Pinpoint the cell where the given text exists, returning its (x, y) midpoint coordinate. 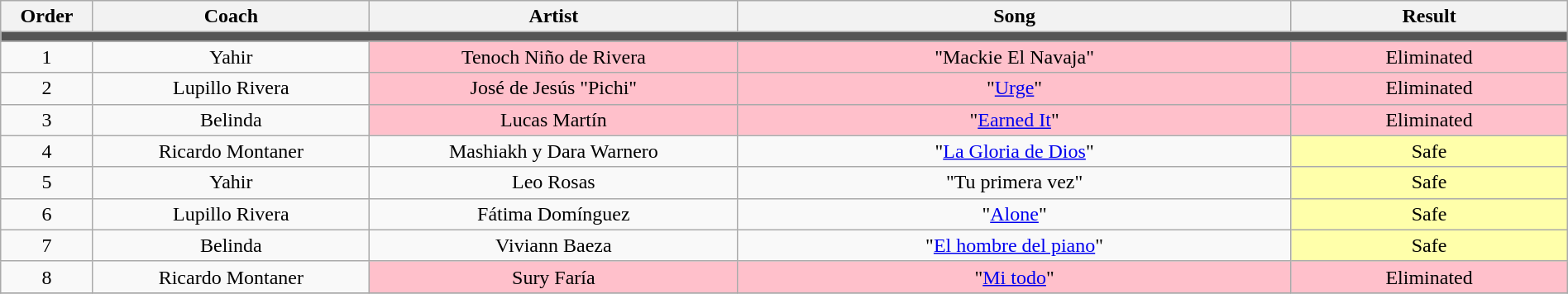
"Earned It" (1014, 120)
"Mi todo" (1014, 277)
José de Jesús "Pichi" (553, 88)
"Tu primera vez" (1014, 183)
Song (1014, 17)
Leo Rosas (553, 183)
Tenoch Niño de Rivera (553, 57)
Result (1429, 17)
Order (46, 17)
4 (46, 151)
2 (46, 88)
Lucas Martín (553, 120)
1 (46, 57)
3 (46, 120)
"La Gloria de Dios" (1014, 151)
Coach (231, 17)
"Alone" (1014, 214)
Viviann Baeza (553, 245)
5 (46, 183)
Fátima Domínguez (553, 214)
6 (46, 214)
"Urge" (1014, 88)
Artist (553, 17)
Mashiakh y Dara Warnero (553, 151)
Sury Faría (553, 277)
7 (46, 245)
8 (46, 277)
"El hombre del piano" (1014, 245)
"Mackie El Navaja" (1014, 57)
